Find where the given text appears and provide that cell's center as [x, y] coordinate. 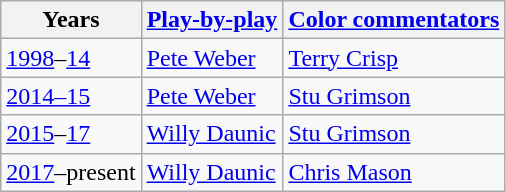
Chris Mason [394, 172]
1998–14 [71, 58]
Play-by-play [212, 20]
2015–17 [71, 134]
Terry Crisp [394, 58]
2017–present [71, 172]
Years [71, 20]
Color commentators [394, 20]
2014–15 [71, 96]
